Output the (X, Y) coordinate of the center of the cell containing the given text.  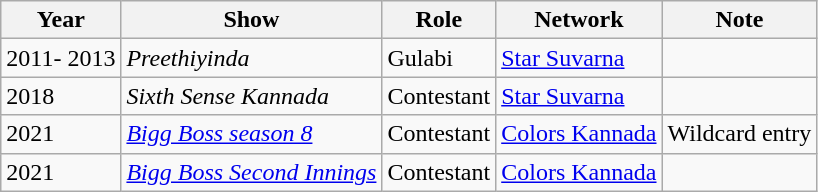
Preethiyinda (252, 58)
Sixth Sense Kannada (252, 96)
Bigg Boss Second Innings (252, 172)
Gulabi (439, 58)
Role (439, 20)
Show (252, 20)
Note (740, 20)
Bigg Boss season 8 (252, 134)
Year (61, 20)
2011- 2013 (61, 58)
Network (579, 20)
2018 (61, 96)
Wildcard entry (740, 134)
